Output the [x, y] coordinate of the center of the cell containing the given text.  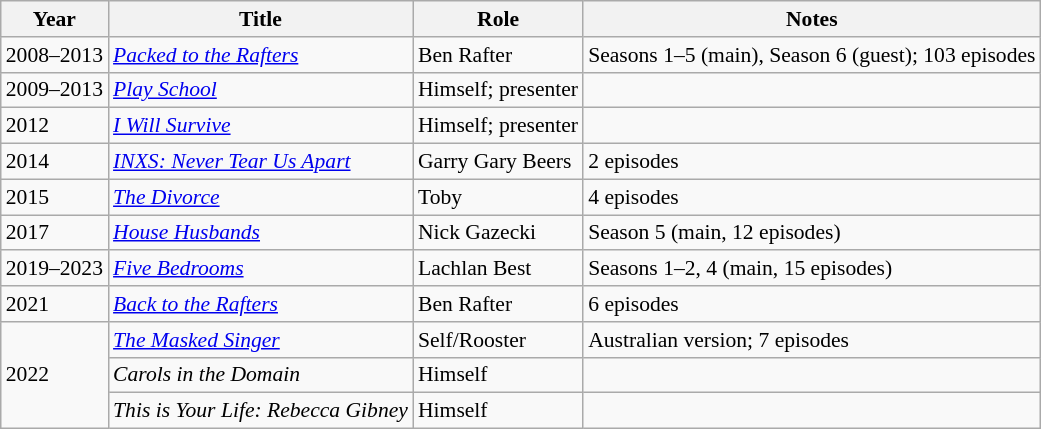
Carols in the Domain [260, 375]
The Masked Singer [260, 340]
2015 [54, 197]
Australian version; 7 episodes [812, 340]
2021 [54, 304]
4 episodes [812, 197]
I Will Survive [260, 126]
Back to the Rafters [260, 304]
2008–2013 [54, 55]
6 episodes [812, 304]
2019–2023 [54, 269]
Toby [498, 197]
Year [54, 19]
Title [260, 19]
The Divorce [260, 197]
Season 5 (main, 12 episodes) [812, 233]
INXS: Never Tear Us Apart [260, 162]
2009–2013 [54, 90]
2022 [54, 376]
2 episodes [812, 162]
Seasons 1–5 (main), Season 6 (guest); 103 episodes [812, 55]
House Husbands [260, 233]
Self/Rooster [498, 340]
Packed to the Rafters [260, 55]
Lachlan Best [498, 269]
2017 [54, 233]
Seasons 1–2, 4 (main, 15 episodes) [812, 269]
Five Bedrooms [260, 269]
Role [498, 19]
2014 [54, 162]
2012 [54, 126]
This is Your Life: Rebecca Gibney [260, 411]
Play School [260, 90]
Notes [812, 19]
Nick Gazecki [498, 233]
Garry Gary Beers [498, 162]
